From the cell containing the given text, extract its center point as [x, y] coordinate. 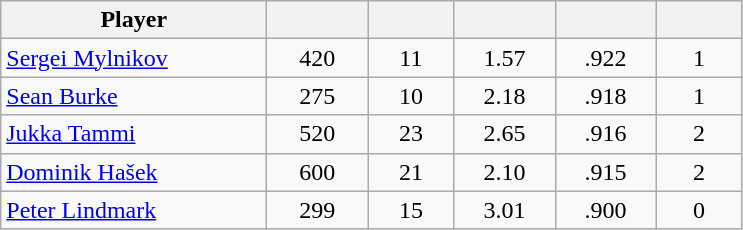
23 [411, 134]
Dominik Hašek [134, 172]
11 [411, 58]
.916 [606, 134]
520 [318, 134]
299 [318, 210]
0 [699, 210]
600 [318, 172]
3.01 [504, 210]
Sergei Mylnikov [134, 58]
.915 [606, 172]
420 [318, 58]
.900 [606, 210]
Peter Lindmark [134, 210]
1.57 [504, 58]
Jukka Tammi [134, 134]
Sean Burke [134, 96]
21 [411, 172]
2.18 [504, 96]
2.10 [504, 172]
15 [411, 210]
2.65 [504, 134]
10 [411, 96]
Player [134, 20]
275 [318, 96]
.922 [606, 58]
.918 [606, 96]
